Return the [x, y] coordinate for the center point of the cell that contains the specified text.  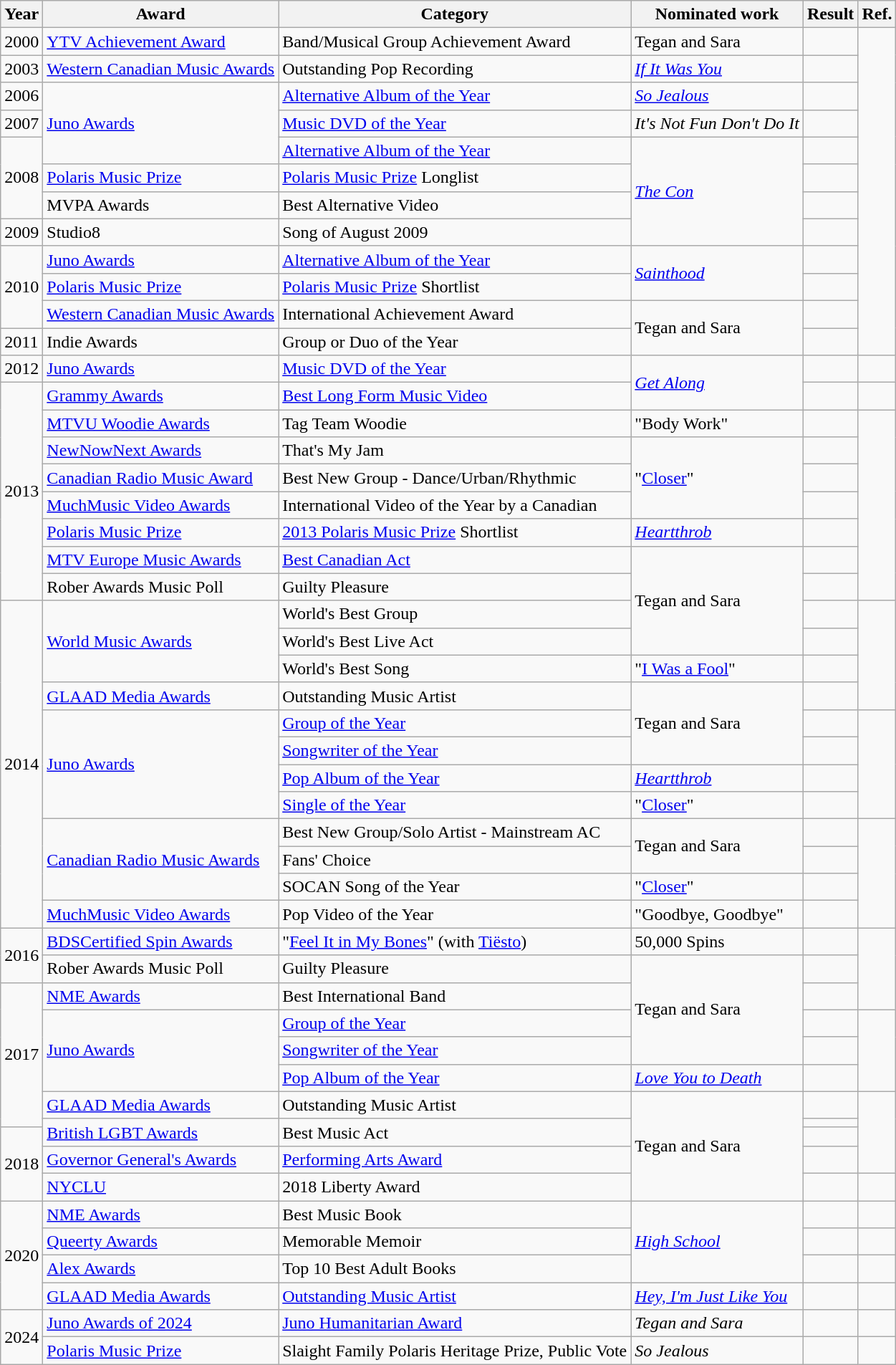
Performing Arts Award [455, 1159]
Juno Humanitarian Award [455, 1323]
2024 [21, 1337]
Best Music Book [455, 1215]
Song of August 2009 [455, 232]
Best Music Act [455, 1132]
International Video of the Year by a Canadian [455, 505]
Outstanding Pop Recording [455, 69]
Pop Video of the Year [455, 914]
Band/Musical Group Achievement Award [455, 42]
"Feel It in My Bones" (with Tiësto) [455, 942]
Ref. [877, 14]
That's My Jam [455, 451]
2012 [21, 369]
Memorable Memoir [455, 1242]
Group or Duo of the Year [455, 342]
Studio8 [160, 232]
Best New Group/Solo Artist - Mainstream AC [455, 833]
Sainthood [718, 273]
World Music Awards [160, 641]
2007 [21, 123]
Year [21, 14]
NYCLU [160, 1187]
2017 [21, 1055]
"Goodbye, Goodbye" [718, 914]
Best Alternative Video [455, 205]
Single of the Year [455, 805]
Best Canadian Act [455, 560]
2014 [21, 764]
It's Not Fun Don't Do It [718, 123]
Polaris Music Prize Longlist [455, 178]
Slaight Family Polaris Heritage Prize, Public Vote [455, 1351]
Result [830, 14]
Hey, I'm Just Like You [718, 1296]
Governor General's Awards [160, 1159]
2013 [21, 492]
Best New Group - Dance/Urban/Rhythmic [455, 478]
Tag Team Woodie [455, 423]
If It Was You [718, 69]
Queerty Awards [160, 1242]
YTV Achievement Award [160, 42]
2006 [21, 96]
2008 [21, 178]
Get Along [718, 383]
SOCAN Song of the Year [455, 887]
NewNowNext Awards [160, 451]
International Achievement Award [455, 314]
50,000 Spins [718, 942]
Grammy Awards [160, 396]
Polaris Music Prize Shortlist [455, 287]
Juno Awards of 2024 [160, 1323]
MTV Europe Music Awards [160, 560]
2003 [21, 69]
Fans' Choice [455, 860]
2000 [21, 42]
Nominated work [718, 14]
Love You to Death [718, 1078]
2010 [21, 287]
"I Was a Fool" [718, 669]
2011 [21, 342]
High School [718, 1242]
Category [455, 14]
Indie Awards [160, 342]
Award [160, 14]
The Con [718, 191]
Best Long Form Music Video [455, 396]
World's Best Live Act [455, 641]
Canadian Radio Music Awards [160, 860]
BDSCertified Spin Awards [160, 942]
MVPA Awards [160, 205]
2016 [21, 955]
Canadian Radio Music Award [160, 478]
"Body Work" [718, 423]
2018 [21, 1164]
2018 Liberty Award [455, 1187]
Best International Band [455, 996]
World's Best Song [455, 669]
2013 Polaris Music Prize Shortlist [455, 532]
World's Best Group [455, 614]
2009 [21, 232]
2020 [21, 1255]
British LGBT Awards [160, 1132]
Alex Awards [160, 1269]
Top 10 Best Adult Books [455, 1269]
MTVU Woodie Awards [160, 423]
